Pinpoint the cell where the given text exists, returning its (x, y) midpoint coordinate. 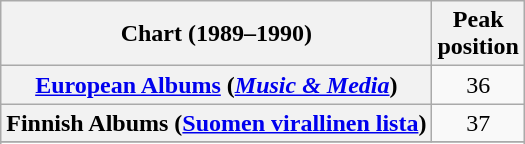
Chart (1989–1990) (216, 34)
37 (478, 123)
Finnish Albums (Suomen virallinen lista) (216, 123)
36 (478, 85)
European Albums (Music & Media) (216, 85)
Peakposition (478, 34)
